Locate the cell with the specified text and output its [x, y] center coordinate. 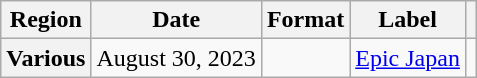
August 30, 2023 [176, 58]
Label [408, 20]
Various [46, 58]
Epic Japan [408, 58]
Format [305, 20]
Region [46, 20]
Date [176, 20]
